Provide the (x, y) coordinate of the cell's center where the given text is located.  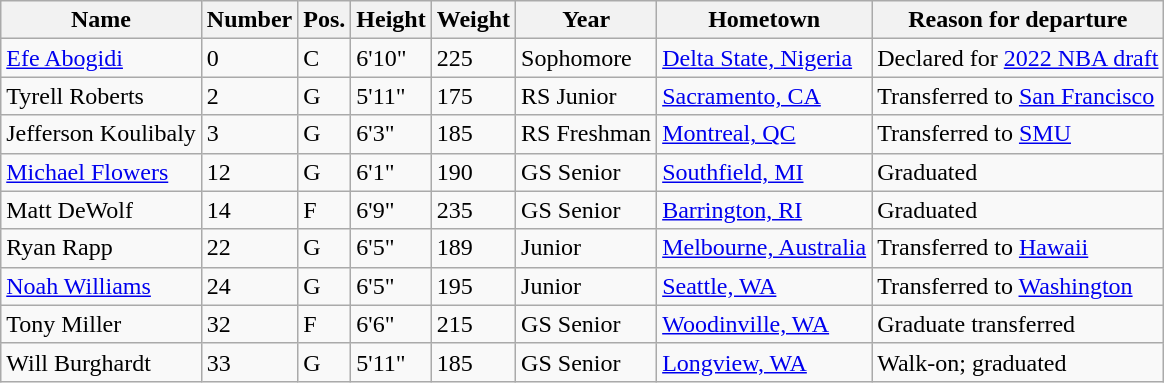
6'1" (391, 172)
Woodinville, WA (764, 324)
24 (249, 286)
Transferred to San Francisco (1018, 96)
6'3" (391, 134)
Seattle, WA (764, 286)
175 (473, 96)
22 (249, 248)
Ryan Rapp (102, 248)
Southfield, MI (764, 172)
3 (249, 134)
Walk-on; graduated (1018, 362)
235 (473, 210)
12 (249, 172)
Jefferson Koulibaly (102, 134)
Weight (473, 20)
2 (249, 96)
Height (391, 20)
C (324, 58)
Will Burghardt (102, 362)
Matt DeWolf (102, 210)
6'9" (391, 210)
6'10" (391, 58)
Graduate transferred (1018, 324)
0 (249, 58)
Reason for departure (1018, 20)
Sophomore (586, 58)
32 (249, 324)
Noah Williams (102, 286)
RS Freshman (586, 134)
Montreal, QC (764, 134)
Name (102, 20)
190 (473, 172)
Year (586, 20)
Transferred to Washington (1018, 286)
189 (473, 248)
Hometown (764, 20)
Transferred to SMU (1018, 134)
Michael Flowers (102, 172)
Delta State, Nigeria (764, 58)
RS Junior (586, 96)
Tony Miller (102, 324)
6'6" (391, 324)
Melbourne, Australia (764, 248)
215 (473, 324)
Declared for 2022 NBA draft (1018, 58)
Number (249, 20)
Sacramento, CA (764, 96)
Barrington, RI (764, 210)
Efe Abogidi (102, 58)
33 (249, 362)
Transferred to Hawaii (1018, 248)
225 (473, 58)
Pos. (324, 20)
Tyrell Roberts (102, 96)
14 (249, 210)
Longview, WA (764, 362)
195 (473, 286)
